Capture the cell that displays the provided text and extract its [X, Y] central coordinate. 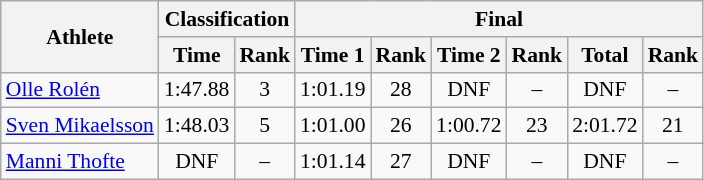
Time 1 [332, 55]
Total [604, 55]
Classification [227, 19]
1:01.00 [332, 126]
1:48.03 [196, 126]
2:01.72 [604, 126]
1:47.88 [196, 90]
Sven Mikaelsson [80, 126]
Final [499, 19]
1:01.19 [332, 90]
28 [400, 90]
1:01.14 [332, 162]
1:00.72 [468, 126]
23 [538, 126]
26 [400, 126]
Manni Thofte [80, 162]
Time 2 [468, 55]
3 [264, 90]
27 [400, 162]
5 [264, 126]
Time [196, 55]
Athlete [80, 36]
21 [674, 126]
Olle Rolén [80, 90]
